Provide the (x, y) coordinate of the cell's center where the given text is located.  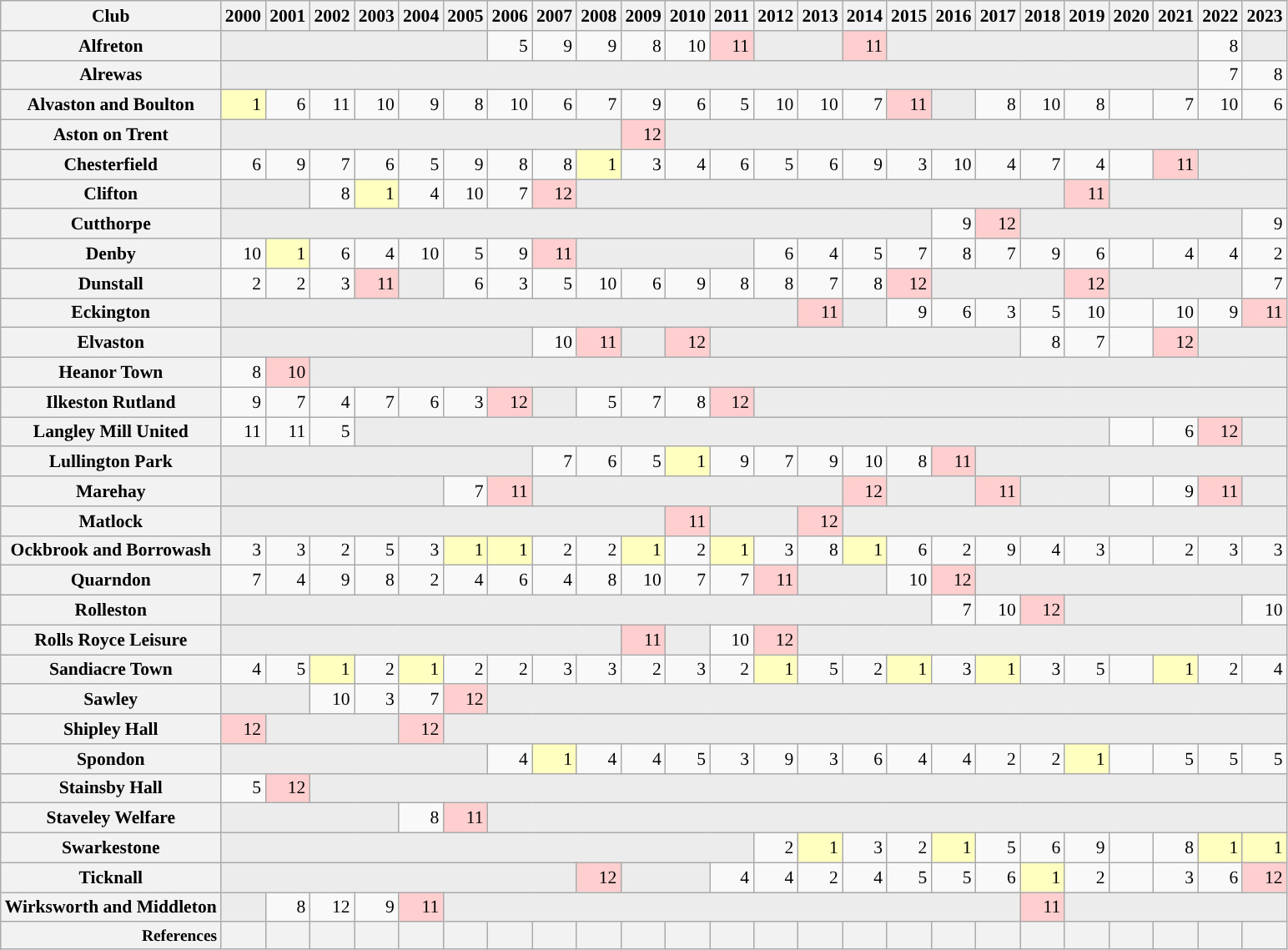
2006 (511, 16)
2018 (1043, 16)
Ilkeston Rutland (111, 402)
Clifton (111, 194)
2013 (819, 16)
Lullington Park (111, 462)
2010 (687, 16)
Heanor Town (111, 373)
Elvaston (111, 343)
2008 (599, 16)
2021 (1176, 16)
2015 (909, 16)
2023 (1265, 16)
2014 (864, 16)
Alvaston and Boulton (111, 105)
2019 (1086, 16)
2004 (420, 16)
Rolleston (111, 611)
2020 (1131, 16)
2002 (332, 16)
Stainsby Hall (111, 788)
2017 (998, 16)
Aston on Trent (111, 135)
Chesterfield (111, 164)
References (111, 936)
Swarkestone (111, 848)
2011 (732, 16)
Alfreton (111, 46)
Langley Mill United (111, 432)
Sawley (111, 700)
Sandiacre Town (111, 670)
2003 (377, 16)
Marehay (111, 491)
Spondon (111, 759)
Ticknall (111, 877)
Matlock (111, 521)
2000 (244, 16)
Rolls Royce Leisure (111, 640)
2007 (554, 16)
Dunstall (111, 284)
2001 (287, 16)
Staveley Welfare (111, 818)
2022 (1220, 16)
Eckington (111, 313)
Alrewas (111, 75)
Ockbrook and Borrowash (111, 550)
Quarndon (111, 581)
2016 (953, 16)
2012 (776, 16)
Wirksworth and Middleton (111, 907)
Denby (111, 254)
Club (111, 16)
2009 (642, 16)
Cutthorpe (111, 224)
Shipley Hall (111, 729)
2005 (465, 16)
